Output the (X, Y) coordinate of the center of the cell containing the given text.  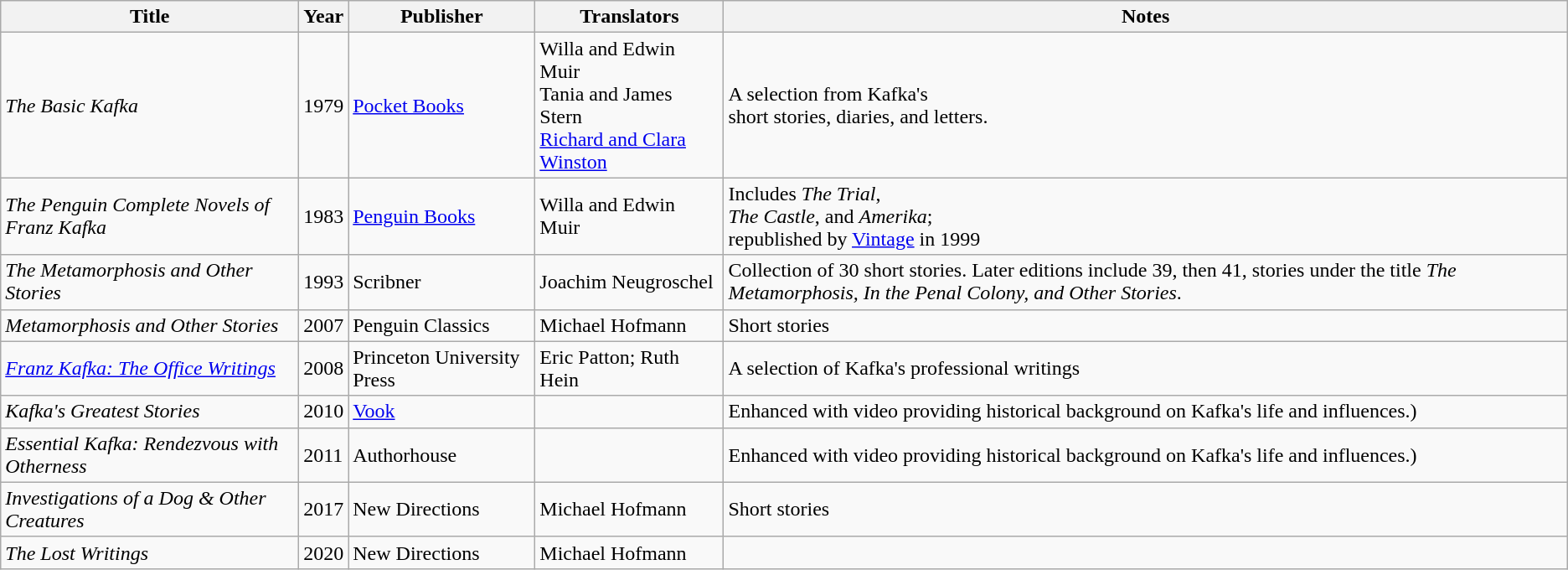
Eric Patton; Ruth Hein (630, 369)
1983 (323, 216)
Includes The Trial,The Castle, and Amerika;republished by Vintage in 1999 (1146, 216)
Joachim Neugroschel (630, 282)
Willa and Edwin Muir (630, 216)
Scribner (442, 282)
Publisher (442, 17)
Title (150, 17)
Vook (442, 412)
The Basic Kafka (150, 106)
2020 (323, 552)
The Metamorphosis and Other Stories (150, 282)
Investigations of a Dog & Other Creatures (150, 510)
The Lost Writings (150, 552)
2010 (323, 412)
Willa and Edwin MuirTania and James SternRichard and Clara Winston (630, 106)
Year (323, 17)
Authorhouse (442, 454)
2008 (323, 369)
Kafka's Greatest Stories (150, 412)
A selection of Kafka's professional writings (1146, 369)
Translators (630, 17)
Franz Kafka: The Office Writings (150, 369)
2011 (323, 454)
Pocket Books (442, 106)
2007 (323, 325)
Penguin Classics (442, 325)
The Penguin Complete Novels of Franz Kafka (150, 216)
Essential Kafka: Rendezvous with Otherness (150, 454)
Princeton University Press (442, 369)
Metamorphosis and Other Stories (150, 325)
1979 (323, 106)
A selection from Kafka'sshort stories, diaries, and letters. (1146, 106)
Notes (1146, 17)
1993 (323, 282)
Penguin Books (442, 216)
2017 (323, 510)
